Provide the (X, Y) coordinate of the cell's center where the given text is located.  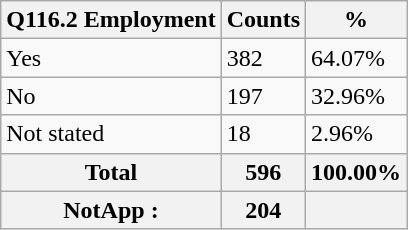
No (111, 96)
Yes (111, 58)
100.00% (356, 172)
% (356, 20)
NotApp : (111, 210)
18 (263, 134)
Counts (263, 20)
596 (263, 172)
204 (263, 210)
382 (263, 58)
2.96% (356, 134)
64.07% (356, 58)
Total (111, 172)
Q116.2 Employment (111, 20)
32.96% (356, 96)
197 (263, 96)
Not stated (111, 134)
